Output the (X, Y) coordinate of the center of the cell containing the given text.  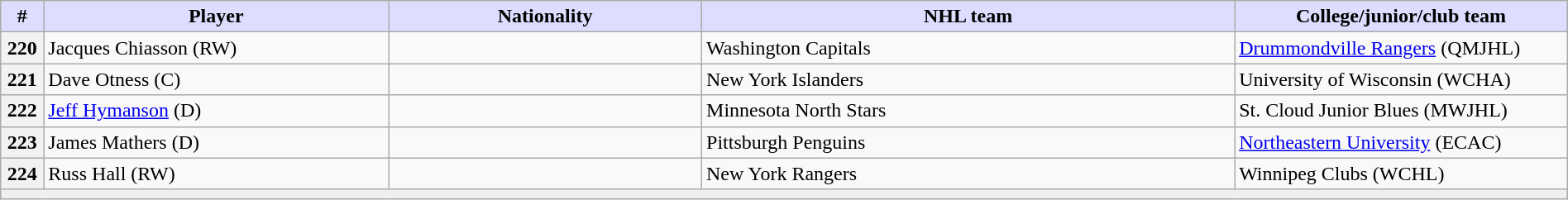
University of Wisconsin (WCHA) (1401, 79)
Washington Capitals (968, 48)
New York Islanders (968, 79)
Dave Otness (C) (217, 79)
Minnesota North Stars (968, 111)
NHL team (968, 17)
Russ Hall (RW) (217, 174)
Northeastern University (ECAC) (1401, 142)
220 (22, 48)
Player (217, 17)
222 (22, 111)
Drummondville Rangers (QMJHL) (1401, 48)
Nationality (546, 17)
Jeff Hymanson (D) (217, 111)
College/junior/club team (1401, 17)
224 (22, 174)
Winnipeg Clubs (WCHL) (1401, 174)
James Mathers (D) (217, 142)
223 (22, 142)
221 (22, 79)
St. Cloud Junior Blues (MWJHL) (1401, 111)
# (22, 17)
Pittsburgh Penguins (968, 142)
Jacques Chiasson (RW) (217, 48)
New York Rangers (968, 174)
